Extract the (x, y) coordinate from the center of the cell holding the provided text.  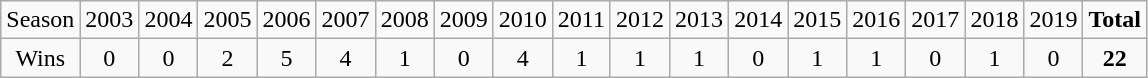
2018 (994, 20)
2 (228, 58)
2009 (464, 20)
2012 (640, 20)
2015 (818, 20)
2017 (936, 20)
2019 (1054, 20)
Season (40, 20)
2008 (404, 20)
2014 (758, 20)
2016 (876, 20)
2005 (228, 20)
2013 (700, 20)
2006 (286, 20)
22 (1115, 58)
Total (1115, 20)
2011 (581, 20)
2003 (110, 20)
5 (286, 58)
2010 (522, 20)
2007 (346, 20)
2004 (168, 20)
Wins (40, 58)
